Return (x, y) of the center of cell containing provided text 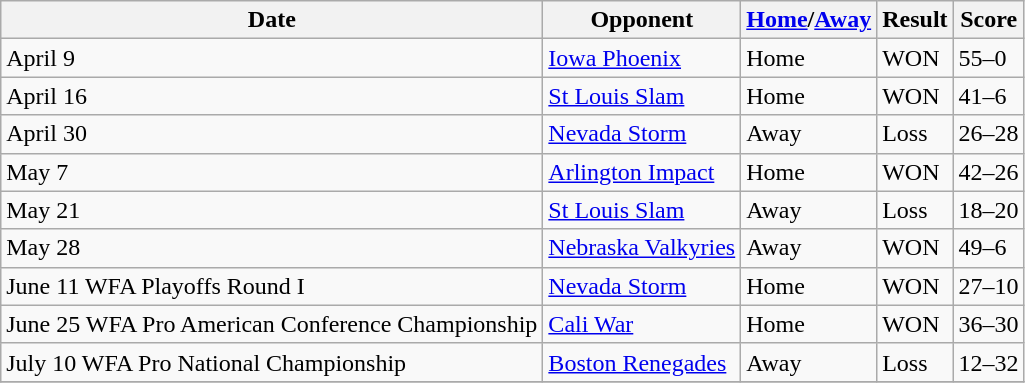
Nebraska Valkyries (642, 248)
Result (915, 20)
Score (988, 20)
April 30 (272, 134)
July 10 WFA Pro National Championship (272, 362)
June 25 WFA Pro American Conference Championship (272, 324)
Opponent (642, 20)
36–30 (988, 324)
May 28 (272, 248)
April 16 (272, 96)
Iowa Phoenix (642, 58)
May 7 (272, 172)
42–26 (988, 172)
49–6 (988, 248)
Cali War (642, 324)
26–28 (988, 134)
Date (272, 20)
27–10 (988, 286)
Arlington Impact (642, 172)
April 9 (272, 58)
18–20 (988, 210)
May 21 (272, 210)
55–0 (988, 58)
June 11 WFA Playoffs Round I (272, 286)
Boston Renegades (642, 362)
12–32 (988, 362)
Home/Away (809, 20)
41–6 (988, 96)
